Scan for the cell matching the given text and deliver its [x, y] coordinate at center. 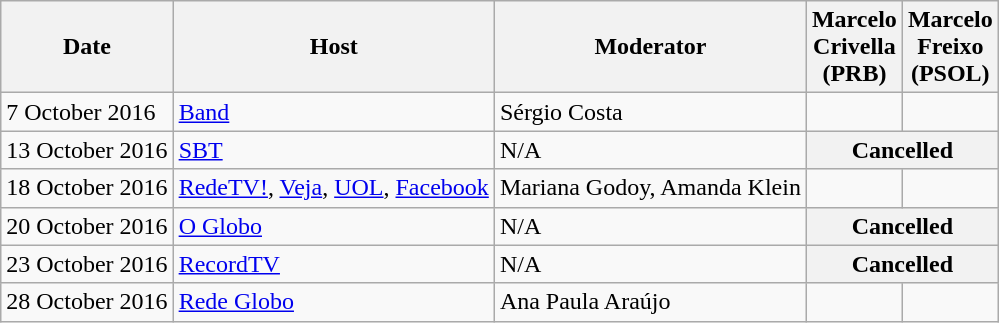
Host [334, 47]
Ana Paula Araújo [650, 302]
Sérgio Costa [650, 112]
RecordTV [334, 264]
Rede Globo [334, 302]
Moderator [650, 47]
Mariana Godoy, Amanda Klein [650, 188]
28 October 2016 [87, 302]
RedeTV!, Veja, UOL, Facebook [334, 188]
O Globo [334, 226]
20 October 2016 [87, 226]
Date [87, 47]
SBT [334, 150]
Band [334, 112]
Marcelo Freixo (PSOL) [950, 47]
23 October 2016 [87, 264]
7 October 2016 [87, 112]
Marcelo Crivella (PRB) [854, 47]
13 October 2016 [87, 150]
18 October 2016 [87, 188]
